Determine the [X, Y] coordinate at the center of the cell enclosing the given text.  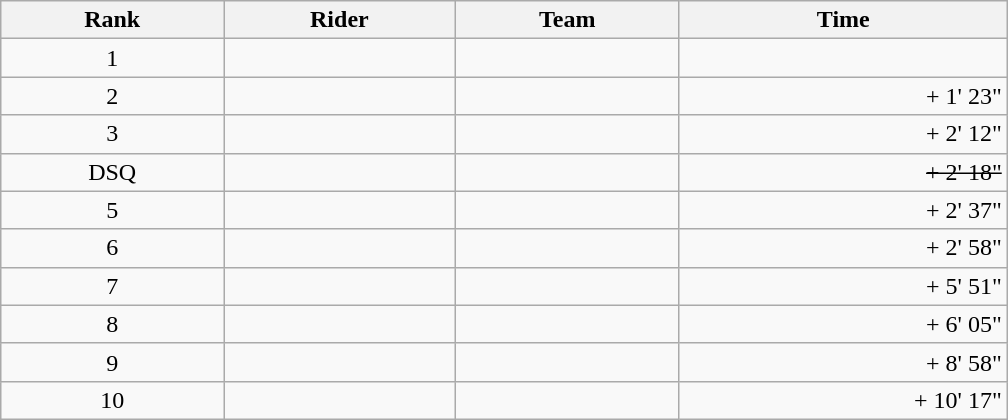
+ 2' 18" [843, 172]
9 [112, 362]
7 [112, 286]
+ 2' 58" [843, 248]
+ 8' 58" [843, 362]
DSQ [112, 172]
3 [112, 134]
+ 10' 17" [843, 400]
+ 5' 51" [843, 286]
Rider [340, 20]
+ 2' 37" [843, 210]
6 [112, 248]
2 [112, 96]
5 [112, 210]
Team [567, 20]
1 [112, 58]
+ 1' 23" [843, 96]
+ 2' 12" [843, 134]
Rank [112, 20]
+ 6' 05" [843, 324]
Time [843, 20]
10 [112, 400]
8 [112, 324]
